Determine the [X, Y] coordinate at the center of the cell enclosing the given text.  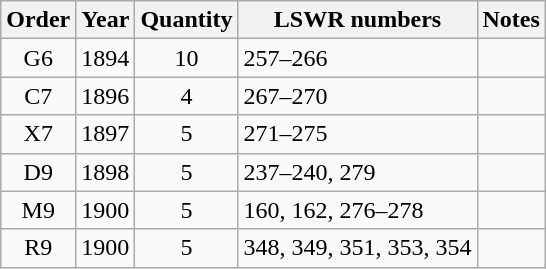
348, 349, 351, 353, 354 [358, 248]
1898 [106, 172]
R9 [38, 248]
10 [186, 58]
LSWR numbers [358, 20]
D9 [38, 172]
1896 [106, 96]
C7 [38, 96]
1897 [106, 134]
G6 [38, 58]
Order [38, 20]
Notes [511, 20]
160, 162, 276–278 [358, 210]
M9 [38, 210]
271–275 [358, 134]
237–240, 279 [358, 172]
4 [186, 96]
Year [106, 20]
267–270 [358, 96]
257–266 [358, 58]
Quantity [186, 20]
X7 [38, 134]
1894 [106, 58]
